For the text-containing cell, return its midpoint in [X, Y] coordinate format. 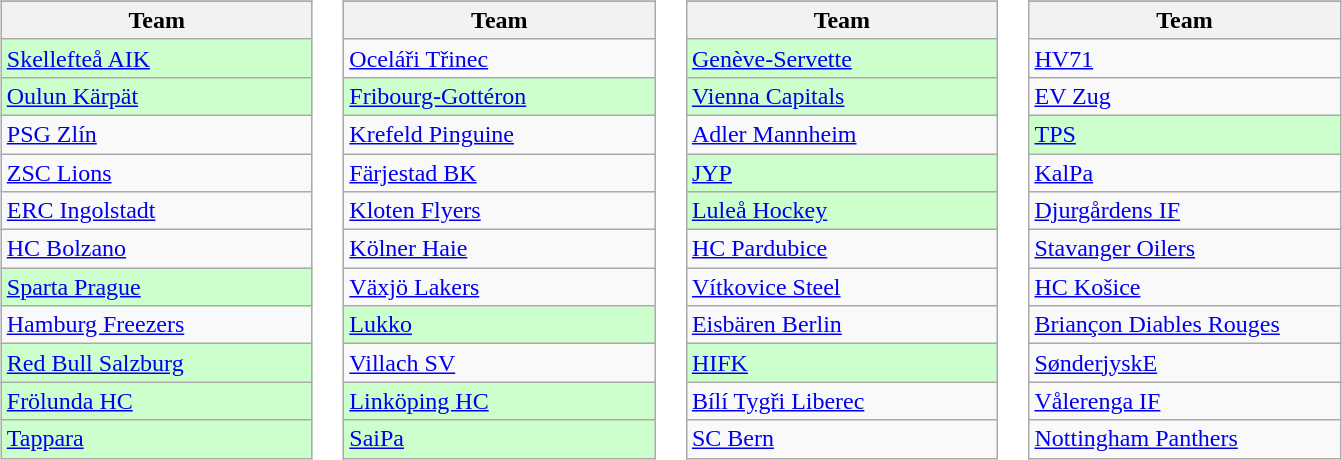
Kloten Flyers [500, 211]
HV71 [1184, 58]
TPS [1184, 134]
HC Košice [1184, 287]
Hamburg Freezers [156, 325]
Luleå Hockey [842, 211]
ZSC Lions [156, 173]
Adler Mannheim [842, 134]
Djurgårdens IF [1184, 211]
Nottingham Panthers [1184, 439]
Bílí Tygři Liberec [842, 401]
Stavanger Oilers [1184, 249]
Lukko [500, 325]
Linköping HC [500, 401]
HC Pardubice [842, 249]
Växjö Lakers [500, 287]
Red Bull Salzburg [156, 363]
Oulun Kärpät [156, 96]
Frölunda HC [156, 401]
EV Zug [1184, 96]
Vålerenga IF [1184, 401]
HC Bolzano [156, 249]
Färjestad BK [500, 173]
JYP [842, 173]
Briançon Diables Rouges [1184, 325]
Sparta Prague [156, 287]
Villach SV [500, 363]
ERC Ingolstadt [156, 211]
Fribourg-Gottéron [500, 96]
HIFK [842, 363]
SønderjyskE [1184, 363]
Eisbären Berlin [842, 325]
Skellefteå AIK [156, 58]
Kölner Haie [500, 249]
Genève-Servette [842, 58]
Vítkovice Steel [842, 287]
SC Bern [842, 439]
SaiPa [500, 439]
PSG Zlín [156, 134]
Krefeld Pinguine [500, 134]
Vienna Capitals [842, 96]
Oceláři Třinec [500, 58]
KalPa [1184, 173]
Tappara [156, 439]
